Provide the [x, y] coordinate of the cell's center where the given text is located.  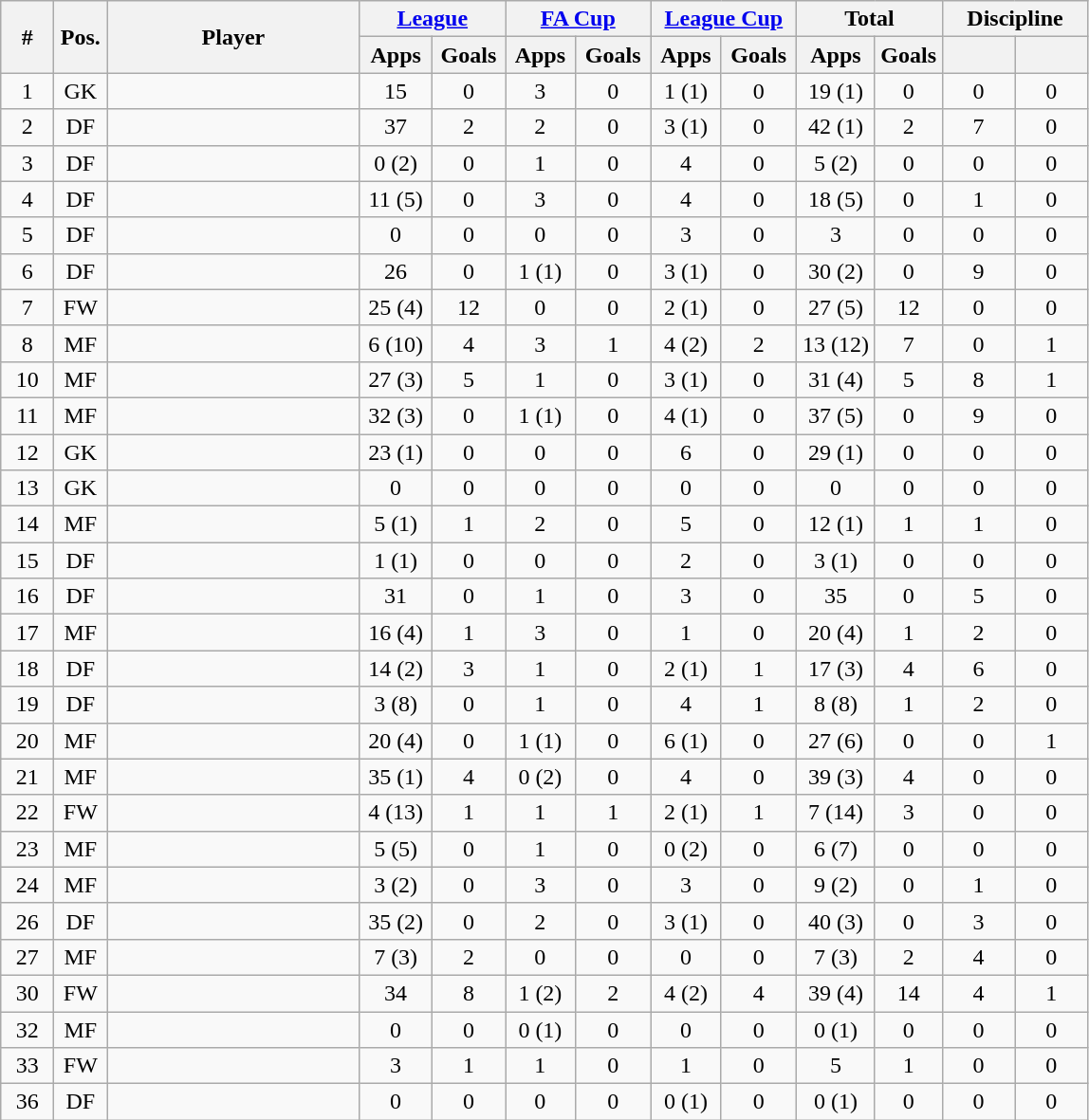
39 (3) [837, 777]
6 (1) [686, 741]
39 (4) [837, 993]
16 [28, 597]
17 [28, 633]
32 (3) [396, 415]
3 (2) [396, 885]
35 (2) [396, 921]
35 [837, 597]
27 (6) [837, 741]
12 (1) [837, 524]
Discipline [1015, 19]
Player [233, 37]
14 (2) [396, 669]
24 [28, 885]
20 [28, 741]
9 (2) [837, 885]
10 [28, 379]
22 [28, 813]
8 (8) [837, 705]
13 [28, 488]
5 (1) [396, 524]
11 [28, 415]
5 (5) [396, 849]
16 (4) [396, 633]
36 [28, 1102]
Pos. [81, 37]
30 (2) [837, 271]
5 (2) [837, 163]
37 (5) [837, 415]
FA Cup [578, 19]
25 (4) [396, 307]
17 (3) [837, 669]
19 (1) [837, 91]
League [433, 19]
32 [28, 1029]
33 [28, 1066]
23 [28, 849]
34 [396, 993]
27 (3) [396, 379]
11 (5) [396, 199]
21 [28, 777]
18 (5) [837, 199]
19 [28, 705]
31 (4) [837, 379]
40 (3) [837, 921]
29 (1) [837, 452]
Total [870, 19]
30 [28, 993]
4 (1) [686, 415]
4 (13) [396, 813]
35 (1) [396, 777]
27 [28, 957]
42 (1) [837, 127]
27 (5) [837, 307]
13 (12) [837, 343]
1 (2) [540, 993]
League Cup [724, 19]
37 [396, 127]
6 (10) [396, 343]
# [28, 37]
31 [396, 597]
3 (8) [396, 705]
18 [28, 669]
23 (1) [396, 452]
7 (14) [837, 813]
6 (7) [837, 849]
